Pinpoint the cell where the given text exists, returning its [X, Y] midpoint coordinate. 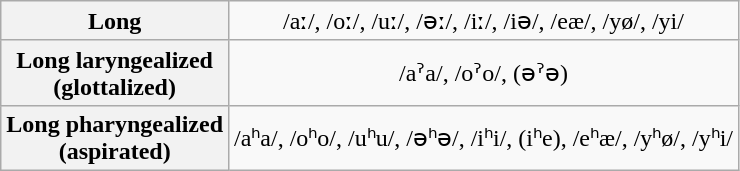
/aː/, /oː/, /uː/, /əː/, /iː/, /iə/, /eæ/, /yø/, /yi/ [484, 21]
Long laryngealized(glottalized) [115, 72]
/aʰa/, /oʰo/, /uʰu/, /əʰə/, /iʰi/, (iʰe), /eʰæ/, /yʰø/, /yʰi/ [484, 138]
Long pharyngealized(aspirated) [115, 138]
Long [115, 21]
/aˀa/, /oˀo/, (əˀə) [484, 72]
